Pinpoint the cell where the given text exists, returning its [x, y] midpoint coordinate. 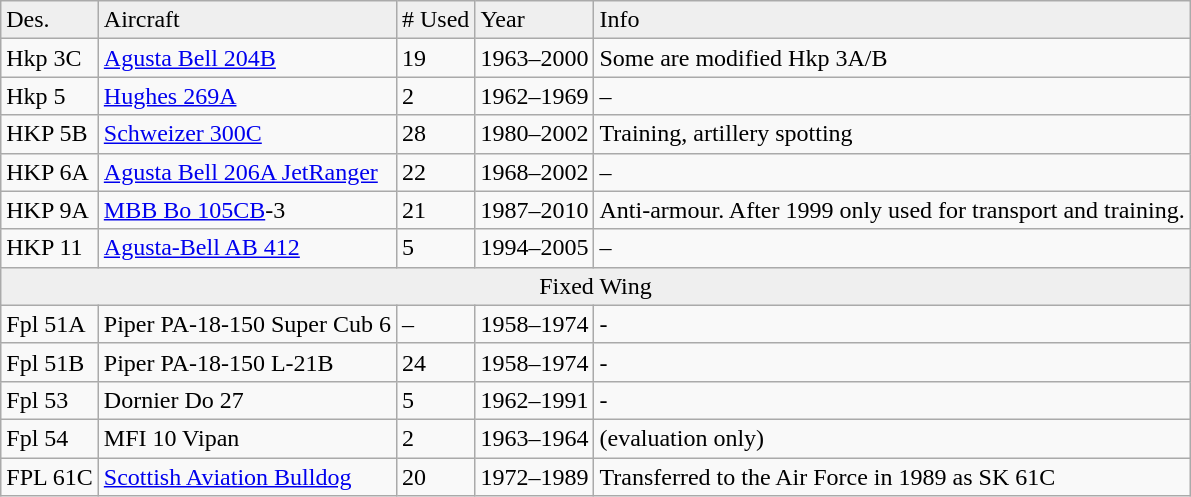
FPL 61C [50, 477]
1987–2010 [534, 210]
Fpl 51A [50, 324]
Agusta Bell 204B [247, 58]
Fpl 51B [50, 362]
Fixed Wing [596, 286]
1972–1989 [534, 477]
Info [892, 20]
Training, artillery spotting [892, 134]
Des. [50, 20]
(evaluation only) [892, 438]
1968–2002 [534, 172]
MBB Bo 105CB-3 [247, 210]
# Used [435, 20]
1980–2002 [534, 134]
Agusta-Bell AB 412 [247, 248]
Hughes 269A [247, 96]
Anti-armour. After 1999 only used for transport and training. [892, 210]
Schweizer 300C [247, 134]
Dornier Do 27 [247, 400]
Piper PA-18-150 Super Cub 6 [247, 324]
20 [435, 477]
Aircraft [247, 20]
19 [435, 58]
1962–1969 [534, 96]
HKP 6A [50, 172]
22 [435, 172]
HKP 11 [50, 248]
Some are modified Hkp 3A/B [892, 58]
Fpl 54 [50, 438]
Year [534, 20]
Hkp 5 [50, 96]
1963–2000 [534, 58]
1963–1964 [534, 438]
28 [435, 134]
Agusta Bell 206A JetRanger [247, 172]
Hkp 3C [50, 58]
Fpl 53 [50, 400]
Scottish Aviation Bulldog [247, 477]
Transferred to the Air Force in 1989 as SK 61C [892, 477]
HKP 5B [50, 134]
1994–2005 [534, 248]
MFI 10 Vipan [247, 438]
HKP 9A [50, 210]
Piper PA-18-150 L-21B [247, 362]
21 [435, 210]
1962–1991 [534, 400]
24 [435, 362]
